Detect which cell encompasses the target text, then output its (x, y) center coordinate. 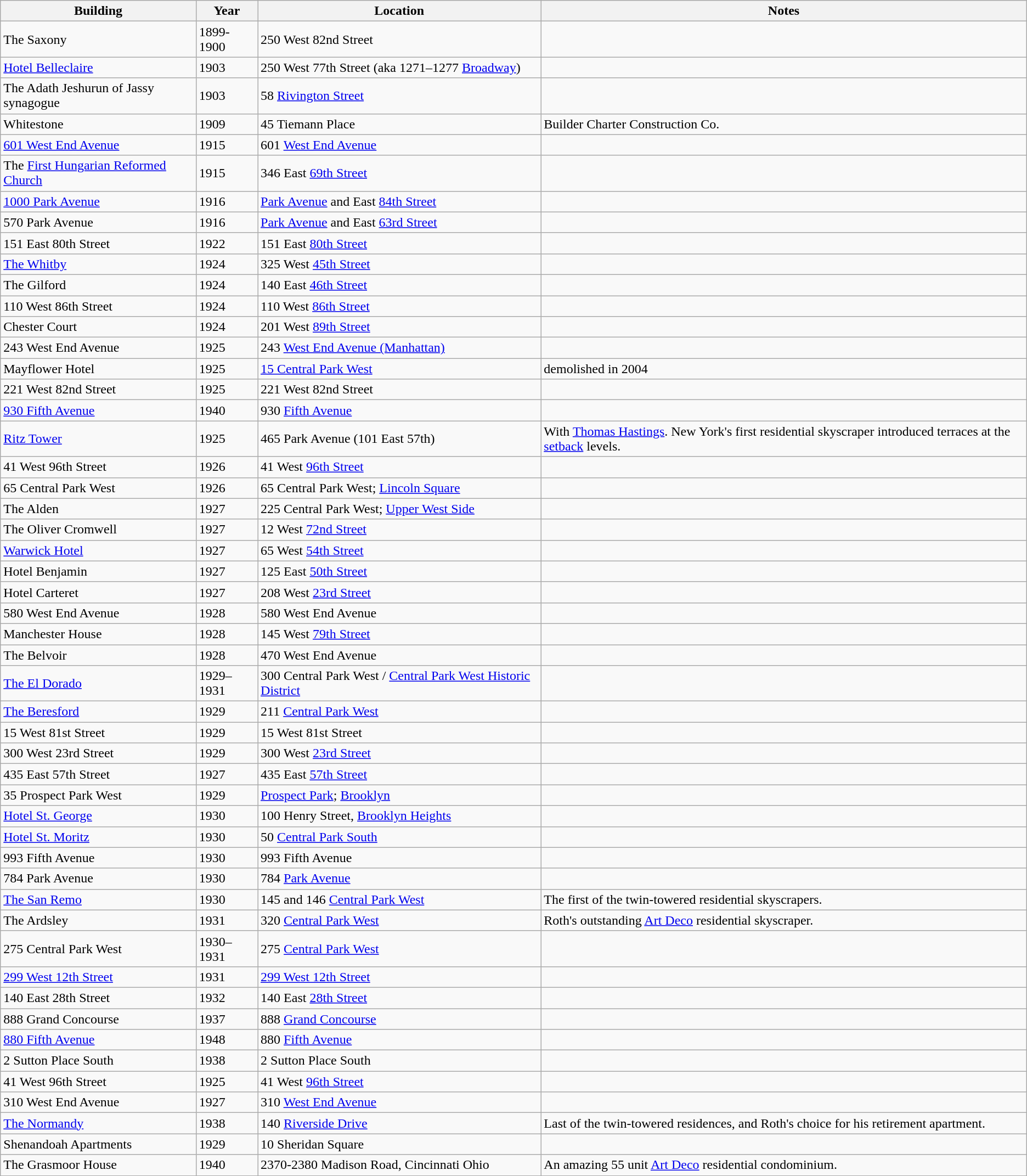
Warwick Hotel (99, 550)
100 Henry Street, Brooklyn Heights (399, 816)
Last of the twin-towered residences, and Roth's choice for his retirement apartment. (783, 1123)
12 West 72nd Street (399, 530)
Whitestone (99, 124)
Park Avenue and East 84th Street (399, 201)
1937 (227, 1019)
The first of the twin-towered residential skyscrapers. (783, 899)
Builder Charter Construction Co. (783, 124)
The Beresford (99, 712)
Hotel Belleclaire (99, 67)
An amazing 55 unit Art Deco residential condominium. (783, 1165)
65 West 54th Street (399, 550)
The Adath Jeshurun of Jassy synagogue (99, 95)
1929–1931 (227, 684)
250 West 82nd Street (399, 40)
225 Central Park West; Upper West Side (399, 509)
465 Park Avenue (101 East 57th) (399, 439)
Notes (783, 11)
35 Prospect Park West (99, 795)
The Ardsley (99, 920)
45 Tiemann Place (399, 124)
The San Remo (99, 899)
The Normandy (99, 1123)
Hotel Benjamin (99, 571)
demolished in 2004 (783, 369)
140 East 46th Street (399, 285)
1000 Park Avenue (99, 201)
140 Riverside Drive (399, 1123)
570 Park Avenue (99, 222)
Hotel St. George (99, 816)
Ritz Tower (99, 439)
1930–1931 (227, 948)
1899-1900 (227, 40)
The El Dorado (99, 684)
250 West 77th Street (aka 1271–1277 Broadway) (399, 67)
125 East 50th Street (399, 571)
Prospect Park; Brooklyn (399, 795)
1932 (227, 998)
Building (99, 11)
Mayflower Hotel (99, 369)
With Thomas Hastings. New York's first residential skyscraper introduced terraces at the setback levels. (783, 439)
145 West 79th Street (399, 634)
The Grasmoor House (99, 1165)
The Whitby (99, 264)
243 West End Avenue (Manhattan) (399, 348)
The Saxony (99, 40)
201 West 89th Street (399, 327)
50 Central Park South (399, 837)
1909 (227, 124)
2370-2380 Madison Road, Cincinnati Ohio (399, 1165)
Location (399, 11)
The Alden (99, 509)
325 West 45th Street (399, 264)
Hotel St. Moritz (99, 837)
1948 (227, 1040)
Roth's outstanding Art Deco residential skyscraper. (783, 920)
The Gilford (99, 285)
300 Central Park West / Central Park West Historic District (399, 684)
Manchester House (99, 634)
Hotel Carteret (99, 592)
Year (227, 11)
58 Rivington Street (399, 95)
1922 (227, 243)
65 Central Park West (99, 488)
Chester Court (99, 327)
208 West 23rd Street (399, 592)
320 Central Park West (399, 920)
The First Hungarian Reformed Church (99, 173)
243 West End Avenue (99, 348)
Park Avenue and East 63rd Street (399, 222)
15 Central Park West (399, 369)
145 and 146 Central Park West (399, 899)
Shenandoah Apartments (99, 1144)
The Oliver Cromwell (99, 530)
470 West End Avenue (399, 655)
65 Central Park West; Lincoln Square (399, 488)
211 Central Park West (399, 712)
346 East 69th Street (399, 173)
10 Sheridan Square (399, 1144)
The Belvoir (99, 655)
